From the cell containing the given text, extract its center point as (x, y) coordinate. 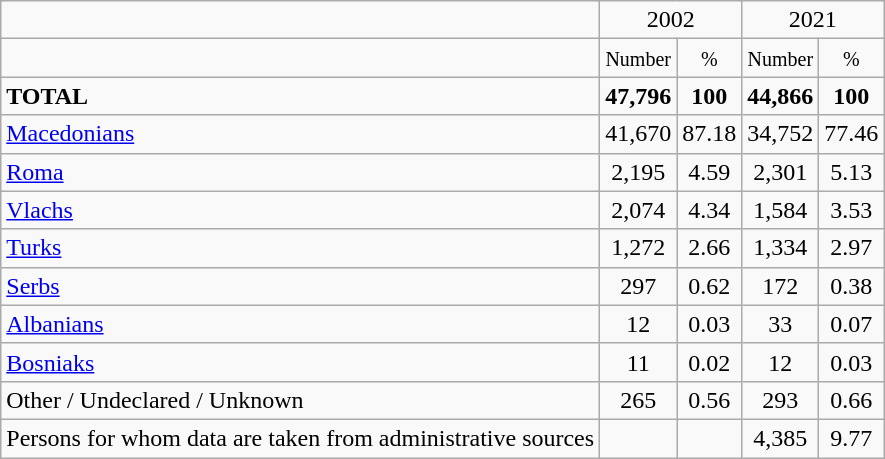
Albanians (300, 324)
Turks (300, 248)
2,301 (780, 172)
Vlachs (300, 210)
0.38 (852, 286)
TOTAL (300, 96)
Macedonians (300, 134)
41,670 (638, 134)
265 (638, 400)
293 (780, 400)
2,195 (638, 172)
Roma (300, 172)
9.77 (852, 438)
Other / Undeclared / Unknown (300, 400)
4,385 (780, 438)
Persons for whom data are taken from administrative sources (300, 438)
172 (780, 286)
11 (638, 362)
297 (638, 286)
4.34 (710, 210)
2,074 (638, 210)
3.53 (852, 210)
0.02 (710, 362)
1,272 (638, 248)
44,866 (780, 96)
2.97 (852, 248)
5.13 (852, 172)
4.59 (710, 172)
0.66 (852, 400)
87.18 (710, 134)
0.56 (710, 400)
77.46 (852, 134)
Serbs (300, 286)
0.62 (710, 286)
0.07 (852, 324)
2.66 (710, 248)
2002 (671, 20)
33 (780, 324)
1,584 (780, 210)
34,752 (780, 134)
1,334 (780, 248)
Bosniaks (300, 362)
2021 (813, 20)
47,796 (638, 96)
